Scan for the cell matching the given text and deliver its (X, Y) coordinate at center. 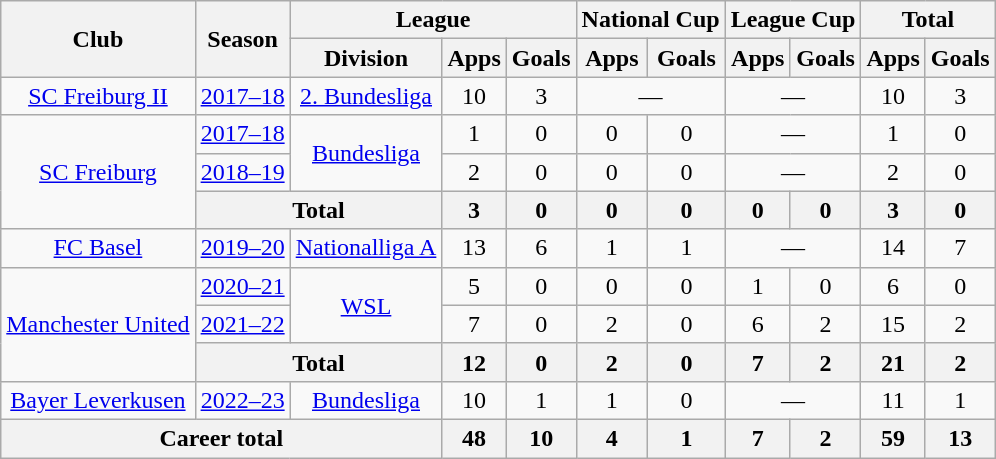
2021–22 (242, 324)
Nationalliga A (366, 248)
11 (893, 400)
21 (893, 362)
Career total (222, 438)
59 (893, 438)
5 (474, 286)
2. Bundesliga (366, 96)
2018–19 (242, 172)
48 (474, 438)
Bayer Leverkusen (98, 400)
SC Freiburg II (98, 96)
2022–23 (242, 400)
12 (474, 362)
Manchester United (98, 324)
National Cup (650, 20)
15 (893, 324)
FC Basel (98, 248)
League (433, 20)
Division (366, 58)
14 (893, 248)
League Cup (793, 20)
Season (242, 39)
SC Freiburg (98, 172)
WSL (366, 305)
Club (98, 39)
2020–21 (242, 286)
2019–20 (242, 248)
4 (612, 438)
